Find where the given text appears and provide that cell's center as (X, Y) coordinate. 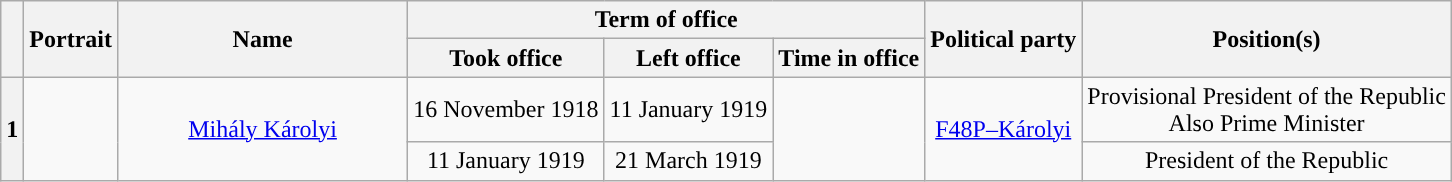
Term of office (666, 20)
President of the Republic (1267, 161)
Time in office (849, 58)
1 (12, 128)
Political party (1004, 39)
Left office (688, 58)
Name (262, 39)
F48P–Károlyi (1004, 128)
Portrait (71, 39)
21 March 1919 (688, 161)
Mihály Károlyi (262, 128)
Position(s) (1267, 39)
Took office (506, 58)
16 November 1918 (506, 110)
Provisional President of the RepublicAlso Prime Minister (1267, 110)
